Search for the cell housing the specified text and yield its [x, y] center coordinate. 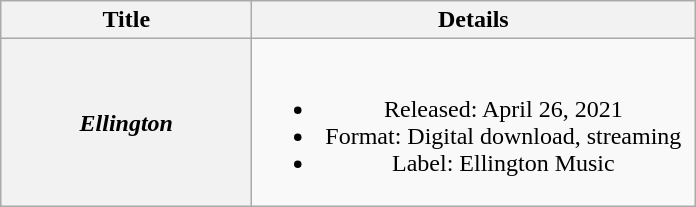
Title [126, 20]
Ellington [126, 122]
Released: April 26, 2021Format: Digital download, streamingLabel: Ellington Music [474, 122]
Details [474, 20]
